Return the (x, y) coordinate for the center point of the cell that contains the specified text.  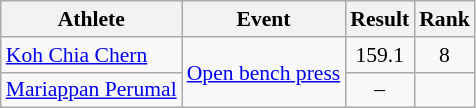
– (380, 90)
Result (380, 19)
159.1 (380, 55)
Open bench press (264, 72)
Koh Chia Chern (92, 55)
8 (444, 55)
Event (264, 19)
Athlete (92, 19)
Rank (444, 19)
Mariappan Perumal (92, 90)
